Locate the cell with the specified text and output its (X, Y) center coordinate. 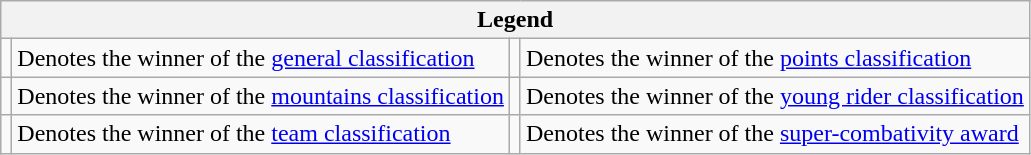
Denotes the winner of the team classification (261, 134)
Denotes the winner of the general classification (261, 58)
Denotes the winner of the super-combativity award (774, 134)
Denotes the winner of the mountains classification (261, 96)
Legend (516, 20)
Denotes the winner of the points classification (774, 58)
Denotes the winner of the young rider classification (774, 96)
